Extract the [X, Y] coordinate from the center of the cell holding the provided text.  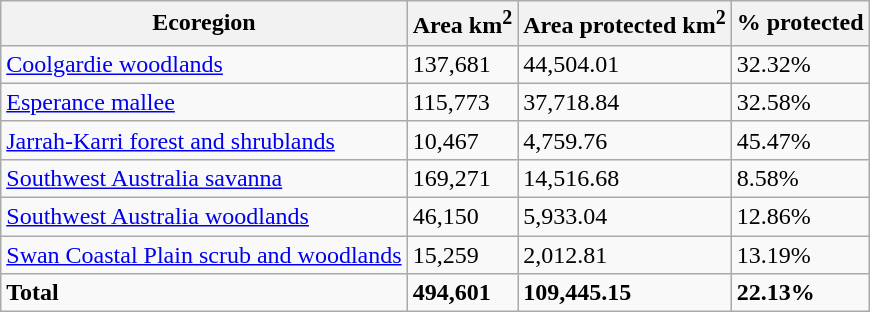
Swan Coastal Plain scrub and woodlands [204, 255]
Jarrah-Karri forest and shrublands [204, 140]
14,516.68 [624, 178]
115,773 [462, 102]
13.19% [800, 255]
2,012.81 [624, 255]
15,259 [462, 255]
8.58% [800, 178]
Area km2 [462, 24]
32.32% [800, 64]
Southwest Australia woodlands [204, 217]
494,601 [462, 293]
Coolgardie woodlands [204, 64]
32.58% [800, 102]
5,933.04 [624, 217]
% protected [800, 24]
Esperance mallee [204, 102]
46,150 [462, 217]
4,759.76 [624, 140]
109,445.15 [624, 293]
12.86% [800, 217]
44,504.01 [624, 64]
45.47% [800, 140]
37,718.84 [624, 102]
Southwest Australia savanna [204, 178]
137,681 [462, 64]
Area protected km2 [624, 24]
10,467 [462, 140]
Ecoregion [204, 24]
169,271 [462, 178]
22.13% [800, 293]
Total [204, 293]
